Capture the cell that displays the provided text and extract its (x, y) central coordinate. 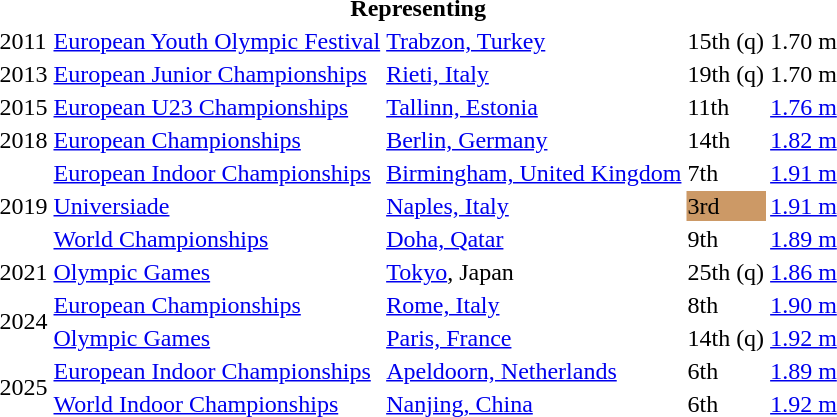
15th (q) (726, 41)
Naples, Italy (534, 206)
8th (726, 305)
25th (q) (726, 272)
14th (726, 140)
Rieti, Italy (534, 74)
6th (726, 371)
Birmingham, United Kingdom (534, 173)
European U23 Championships (217, 107)
Tallinn, Estonia (534, 107)
European Youth Olympic Festival (217, 41)
11th (726, 107)
Trabzon, Turkey (534, 41)
Rome, Italy (534, 305)
3rd (726, 206)
Doha, Qatar (534, 239)
Paris, France (534, 338)
Universiade (217, 206)
14th (q) (726, 338)
9th (726, 239)
Apeldoorn, Netherlands (534, 371)
19th (q) (726, 74)
World Championships (217, 239)
European Junior Championships (217, 74)
7th (726, 173)
Tokyo, Japan (534, 272)
Berlin, Germany (534, 140)
